Pinpoint the cell where the given text exists, returning its [x, y] midpoint coordinate. 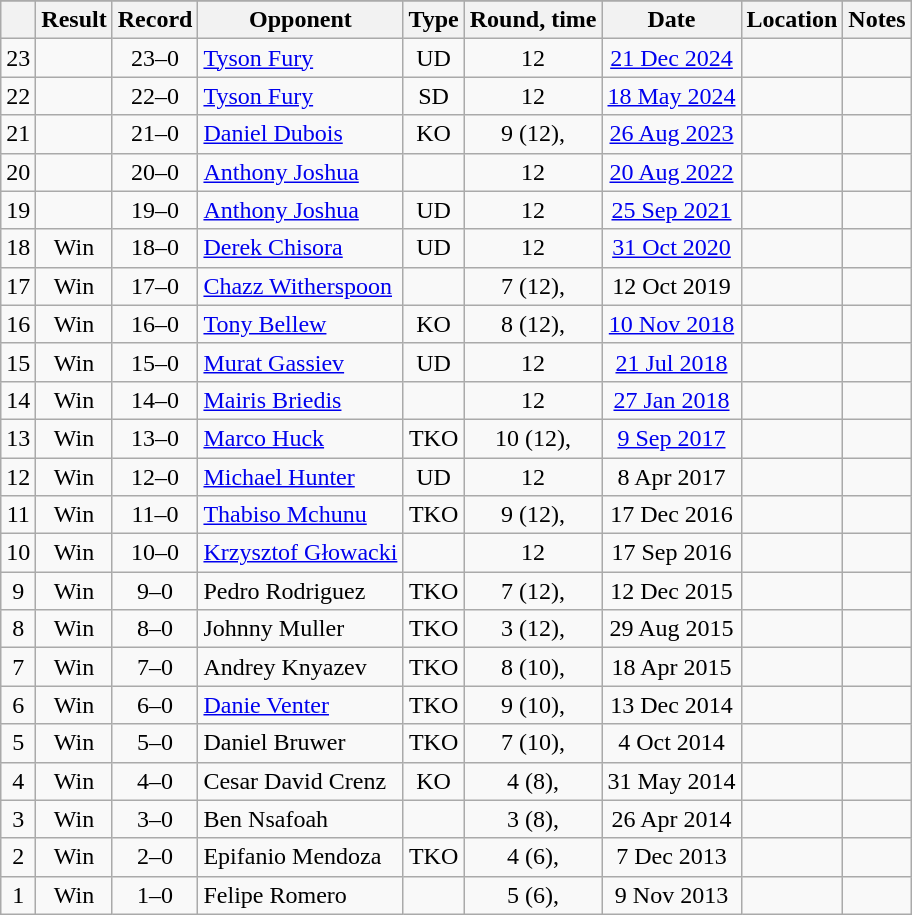
16 [18, 324]
4 [18, 781]
SD [434, 96]
7 Dec 2013 [672, 857]
3 (8), [533, 819]
8 [18, 629]
14–0 [155, 400]
7 (10), [533, 743]
Record [155, 20]
4–0 [155, 781]
Mairis Briedis [300, 400]
Derek Chisora [300, 248]
Type [434, 20]
21 Dec 2024 [672, 58]
19 [18, 210]
15 [18, 362]
17 [18, 286]
13 [18, 438]
23 [18, 58]
6–0 [155, 705]
8 (10), [533, 667]
Felipe Romero [300, 895]
9 Nov 2013 [672, 895]
Marco Huck [300, 438]
22 [18, 96]
10 (12), [533, 438]
Daniel Dubois [300, 134]
12 Dec 2015 [672, 591]
5 [18, 743]
8 (12), [533, 324]
19–0 [155, 210]
20 [18, 172]
9 Sep 2017 [672, 438]
1–0 [155, 895]
10 Nov 2018 [672, 324]
31 May 2014 [672, 781]
Round, time [533, 20]
23–0 [155, 58]
20 Aug 2022 [672, 172]
Location [792, 20]
1 [18, 895]
Result [74, 20]
Chazz Witherspoon [300, 286]
25 Sep 2021 [672, 210]
3 (12), [533, 629]
11 [18, 515]
Tony Bellew [300, 324]
15–0 [155, 362]
21 [18, 134]
27 Jan 2018 [672, 400]
Epifanio Mendoza [300, 857]
Date [672, 20]
4 (8), [533, 781]
10–0 [155, 553]
8–0 [155, 629]
18 [18, 248]
21–0 [155, 134]
12 Oct 2019 [672, 286]
31 Oct 2020 [672, 248]
29 Aug 2015 [672, 629]
26 Aug 2023 [672, 134]
21 Jul 2018 [672, 362]
11–0 [155, 515]
10 [18, 553]
7 [18, 667]
Daniel Bruwer [300, 743]
8 Apr 2017 [672, 477]
14 [18, 400]
Ben Nsafoah [300, 819]
18–0 [155, 248]
13 Dec 2014 [672, 705]
18 May 2024 [672, 96]
22–0 [155, 96]
17 Dec 2016 [672, 515]
Danie Venter [300, 705]
7–0 [155, 667]
12–0 [155, 477]
3–0 [155, 819]
Andrey Knyazev [300, 667]
20–0 [155, 172]
2–0 [155, 857]
Cesar David Crenz [300, 781]
17–0 [155, 286]
Krzysztof Głowacki [300, 553]
17 Sep 2016 [672, 553]
Pedro Rodriguez [300, 591]
Murat Gassiev [300, 362]
Notes [877, 20]
Johnny Muller [300, 629]
5–0 [155, 743]
6 [18, 705]
18 Apr 2015 [672, 667]
2 [18, 857]
9 [18, 591]
Michael Hunter [300, 477]
4 Oct 2014 [672, 743]
26 Apr 2014 [672, 819]
3 [18, 819]
9–0 [155, 591]
16–0 [155, 324]
13–0 [155, 438]
4 (6), [533, 857]
Opponent [300, 20]
5 (6), [533, 895]
9 (10), [533, 705]
Thabiso Mchunu [300, 515]
